From the cell containing the given text, extract its center point as (x, y) coordinate. 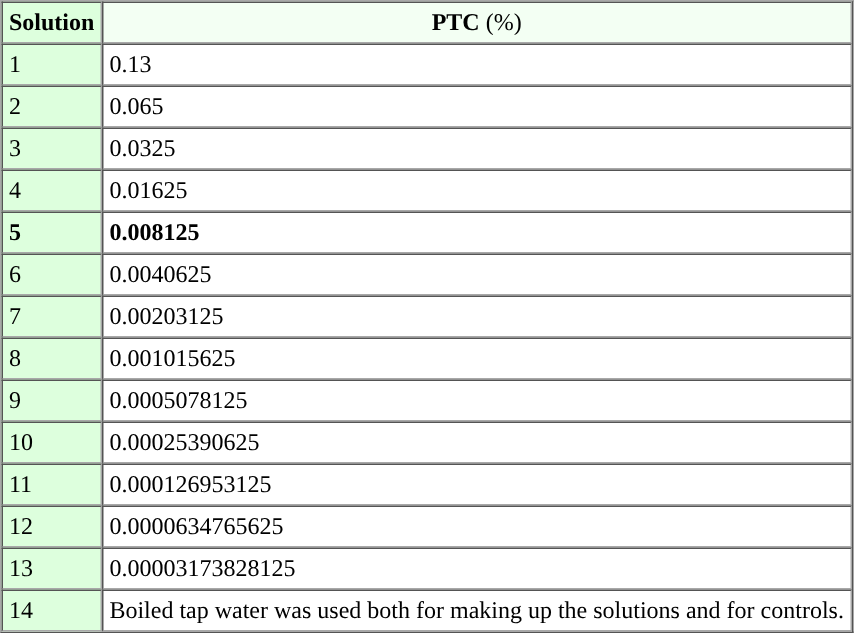
9 (52, 401)
0.008125 (477, 233)
0.001015625 (477, 359)
PTC (%) (477, 23)
14 (52, 611)
0.00025390625 (477, 443)
3 (52, 149)
0.065 (477, 107)
8 (52, 359)
6 (52, 275)
2 (52, 107)
0.0325 (477, 149)
Solution (52, 23)
7 (52, 317)
0.00003173828125 (477, 569)
0.13 (477, 65)
0.0000634765625 (477, 527)
5 (52, 233)
Boiled tap water was used both for making up the solutions and for controls. (477, 611)
0.01625 (477, 191)
0.0005078125 (477, 401)
11 (52, 485)
10 (52, 443)
13 (52, 569)
4 (52, 191)
0.00203125 (477, 317)
12 (52, 527)
0.000126953125 (477, 485)
1 (52, 65)
0.0040625 (477, 275)
